Find where the given text appears and provide that cell's center as (X, Y) coordinate. 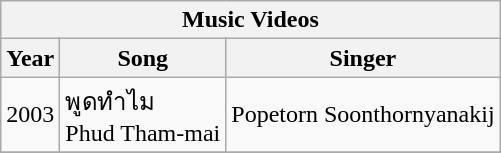
พูดทำไม Phud Tham-mai (143, 115)
Year (30, 58)
Singer (363, 58)
Song (143, 58)
Music Videos (250, 20)
Popetorn Soonthornyanakij (363, 115)
2003 (30, 115)
